Return (X, Y) of the center of cell containing provided text 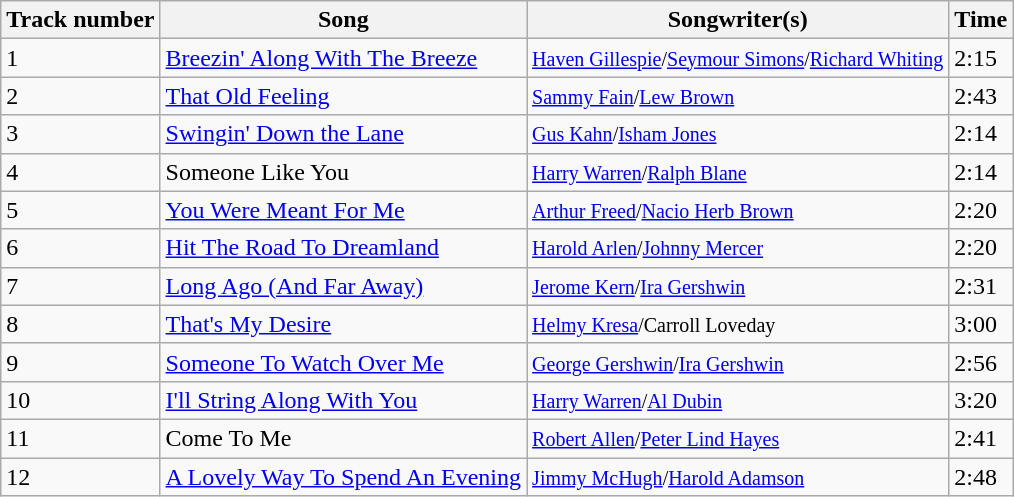
A Lovely Way To Spend An Evening (344, 477)
Robert Allen/Peter Lind Hayes (738, 438)
Arthur Freed/Nacio Herb Brown (738, 210)
Haven Gillespie/Seymour Simons/Richard Whiting (738, 58)
Someone Like You (344, 172)
Time (981, 20)
7 (80, 286)
3:20 (981, 400)
Someone To Watch Over Me (344, 362)
Helmy Kresa/Carroll Loveday (738, 324)
Jimmy McHugh/Harold Adamson (738, 477)
Songwriter(s) (738, 20)
2:43 (981, 96)
Sammy Fain/Lew Brown (738, 96)
Gus Kahn/Isham Jones (738, 134)
Come To Me (344, 438)
2:31 (981, 286)
Harry Warren/Al Dubin (738, 400)
9 (80, 362)
Swingin' Down the Lane (344, 134)
Harry Warren/Ralph Blane (738, 172)
Breezin' Along With The Breeze (344, 58)
10 (80, 400)
2:56 (981, 362)
You Were Meant For Me (344, 210)
Jerome Kern/Ira Gershwin (738, 286)
11 (80, 438)
1 (80, 58)
George Gershwin/Ira Gershwin (738, 362)
2:48 (981, 477)
2:41 (981, 438)
Hit The Road To Dreamland (344, 248)
2:15 (981, 58)
12 (80, 477)
3:00 (981, 324)
6 (80, 248)
That Old Feeling (344, 96)
Harold Arlen/Johnny Mercer (738, 248)
Long Ago (And Far Away) (344, 286)
Track number (80, 20)
2 (80, 96)
I'll String Along With You (344, 400)
4 (80, 172)
Song (344, 20)
5 (80, 210)
8 (80, 324)
That's My Desire (344, 324)
3 (80, 134)
